Scan for the cell matching the given text and deliver its (x, y) coordinate at center. 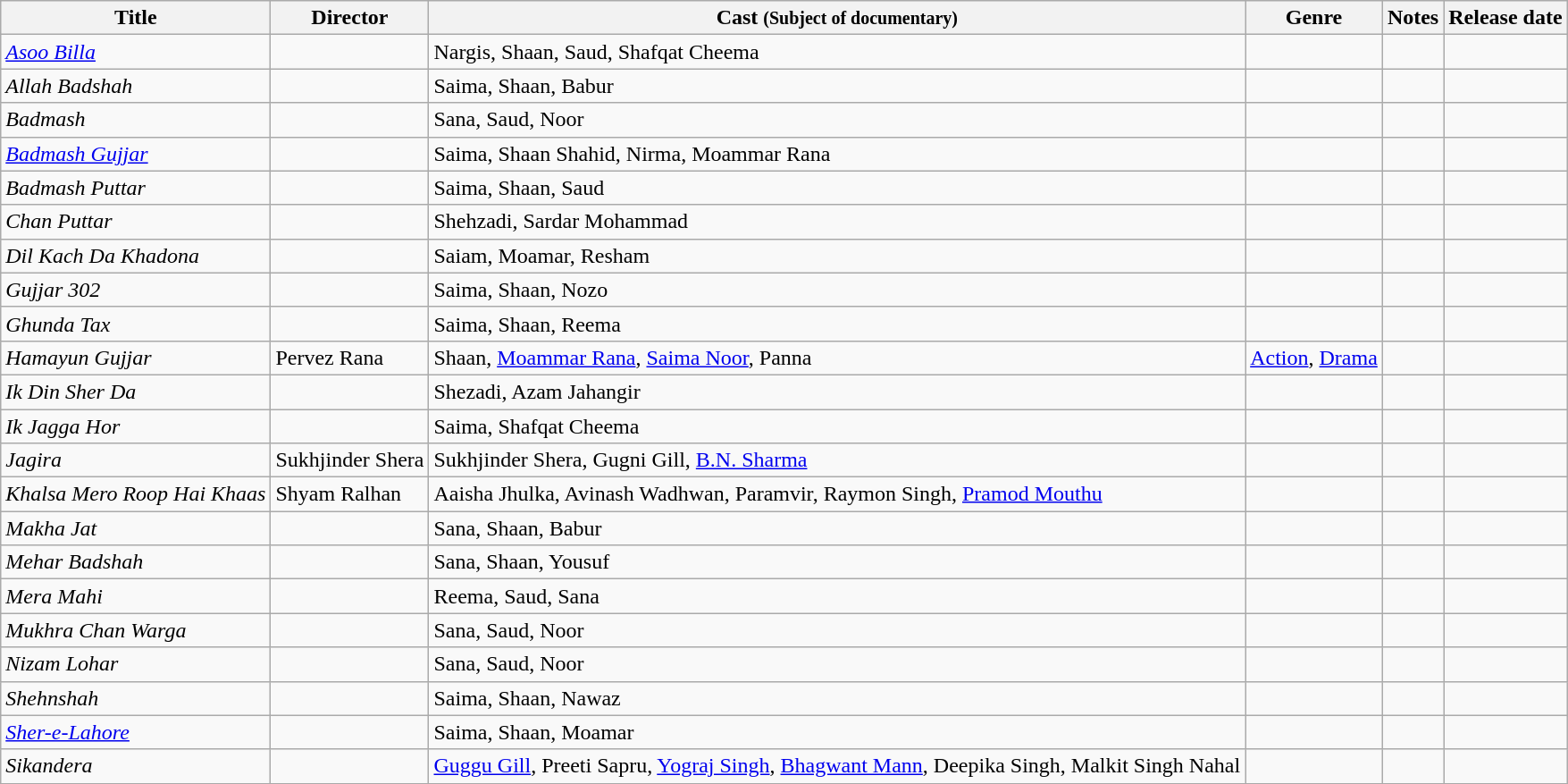
Nargis, Shaan, Saud, Shafqat Cheema (837, 52)
Action, Drama (1314, 358)
Guggu Gill, Preeti Sapru, Yograj Singh, Bhagwant Mann, Deepika Singh, Malkit Singh Nahal (837, 766)
Saima, Shaan, Moamar (837, 732)
Notes (1413, 18)
Hamayun Gujjar (136, 358)
Title (136, 18)
Mehar Badshah (136, 562)
Saima, Shaan Shahid, Nirma, Moammar Rana (837, 154)
Khalsa Mero Roop Hai Khaas (136, 494)
Asoo Billa (136, 52)
Nizam Lohar (136, 664)
Ghunda Tax (136, 324)
Sukhjinder Shera, Gugni Gill, B.N. Sharma (837, 460)
Sukhjinder Shera (350, 460)
Release date (1505, 18)
Reema, Saud, Sana (837, 596)
Sher-e-Lahore (136, 732)
Makha Jat (136, 528)
Chan Puttar (136, 222)
Cast (Subject of documentary) (837, 18)
Shehzadi, Sardar Mohammad (837, 222)
Badmash Puttar (136, 188)
Mukhra Chan Warga (136, 630)
Saima, Shaan, Nozo (837, 290)
Saima, Shaan, Nawaz (837, 698)
Sana, Shaan, Yousuf (837, 562)
Shezadi, Azam Jahangir (837, 392)
Ik Jagga Hor (136, 426)
Saiam, Moamar, Resham (837, 256)
Pervez Rana (350, 358)
Sikandera (136, 766)
Badmash Gujjar (136, 154)
Shaan, Moammar Rana, Saima Noor, Panna (837, 358)
Saima, Shaan, Reema (837, 324)
Allah Badshah (136, 86)
Shyam Ralhan (350, 494)
Badmash (136, 120)
Jagira (136, 460)
Gujjar 302 (136, 290)
Dil Kach Da Khadona (136, 256)
Sana, Shaan, Babur (837, 528)
Director (350, 18)
Mera Mahi (136, 596)
Saima, Shaan, Saud (837, 188)
Saima, Shaan, Babur (837, 86)
Aaisha Jhulka, Avinash Wadhwan, Paramvir, Raymon Singh, Pramod Mouthu (837, 494)
Genre (1314, 18)
Ik Din Sher Da (136, 392)
Shehnshah (136, 698)
Saima, Shafqat Cheema (837, 426)
